Capture the cell that displays the provided text and extract its (x, y) central coordinate. 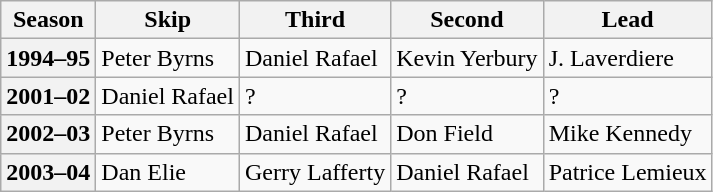
Skip (168, 20)
2002–03 (48, 134)
Season (48, 20)
1994–95 (48, 58)
2003–04 (48, 172)
Gerry Lafferty (314, 172)
Mike Kennedy (628, 134)
J. Laverdiere (628, 58)
Kevin Yerbury (467, 58)
Lead (628, 20)
Third (314, 20)
Don Field (467, 134)
Second (467, 20)
Patrice Lemieux (628, 172)
Dan Elie (168, 172)
2001–02 (48, 96)
